Scan for the cell matching the given text and deliver its [x, y] coordinate at center. 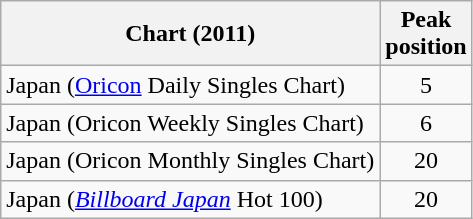
Japan (Oricon Daily Singles Chart) [190, 85]
6 [426, 123]
Chart (2011) [190, 34]
Japan (Billboard Japan Hot 100) [190, 199]
Japan (Oricon Monthly Singles Chart) [190, 161]
Peakposition [426, 34]
5 [426, 85]
Japan (Oricon Weekly Singles Chart) [190, 123]
